For the text-containing cell, return its midpoint in (X, Y) coordinate format. 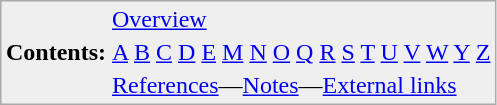
Overview (302, 19)
A B C D E M N O Q R S T U V W Y Z (302, 53)
References—Notes—External links (302, 85)
Contents: (56, 52)
